Search for the cell housing the specified text and yield its [x, y] center coordinate. 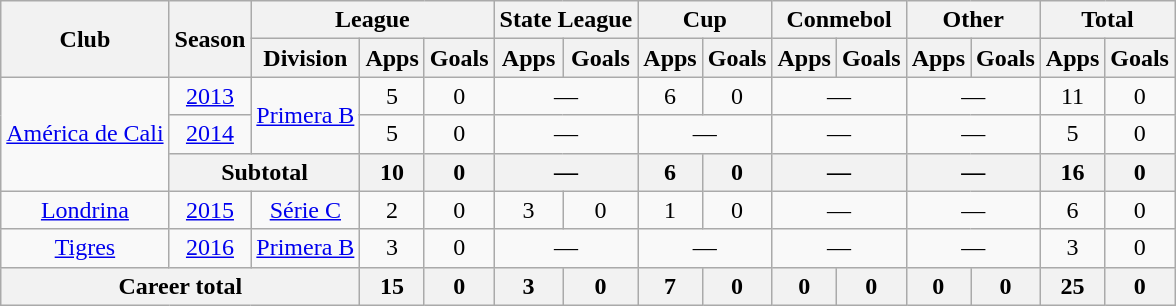
Other [973, 20]
2016 [210, 248]
1 [670, 210]
2014 [210, 134]
Conmebol [839, 20]
Career total [180, 286]
State League [566, 20]
Série C [306, 210]
Division [306, 58]
16 [1072, 172]
Londrina [85, 210]
10 [392, 172]
25 [1072, 286]
Cup [705, 20]
Club [85, 39]
2 [392, 210]
15 [392, 286]
7 [670, 286]
Total [1107, 20]
2013 [210, 96]
Season [210, 39]
Tigres [85, 248]
2015 [210, 210]
Subtotal [264, 172]
11 [1072, 96]
América de Cali [85, 134]
League [372, 20]
